For the text-containing cell, return its midpoint in [X, Y] coordinate format. 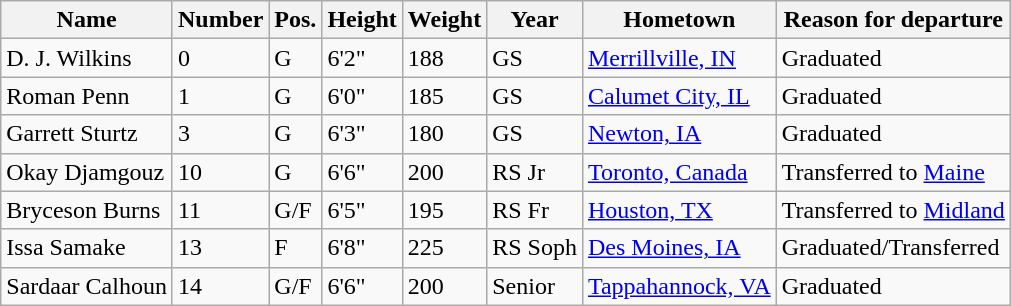
Bryceson Burns [87, 210]
Pos. [296, 20]
Sardaar Calhoun [87, 286]
Graduated/Transferred [893, 248]
6'8" [362, 248]
Okay Djamgouz [87, 172]
RS Soph [535, 248]
Issa Samake [87, 248]
Roman Penn [87, 96]
185 [444, 96]
Transferred to Maine [893, 172]
Senior [535, 286]
Year [535, 20]
Des Moines, IA [679, 248]
Houston, TX [679, 210]
Weight [444, 20]
Calumet City, IL [679, 96]
Newton, IA [679, 134]
11 [220, 210]
F [296, 248]
D. J. Wilkins [87, 58]
Transferred to Midland [893, 210]
14 [220, 286]
Tappahannock, VA [679, 286]
225 [444, 248]
Garrett Sturtz [87, 134]
3 [220, 134]
Name [87, 20]
180 [444, 134]
RS Fr [535, 210]
13 [220, 248]
6'5" [362, 210]
0 [220, 58]
188 [444, 58]
10 [220, 172]
Height [362, 20]
6'2" [362, 58]
6'3" [362, 134]
Hometown [679, 20]
Reason for departure [893, 20]
Number [220, 20]
RS Jr [535, 172]
195 [444, 210]
1 [220, 96]
Toronto, Canada [679, 172]
Merrillville, IN [679, 58]
6'0" [362, 96]
